Output the [X, Y] coordinate of the center of the cell containing the given text.  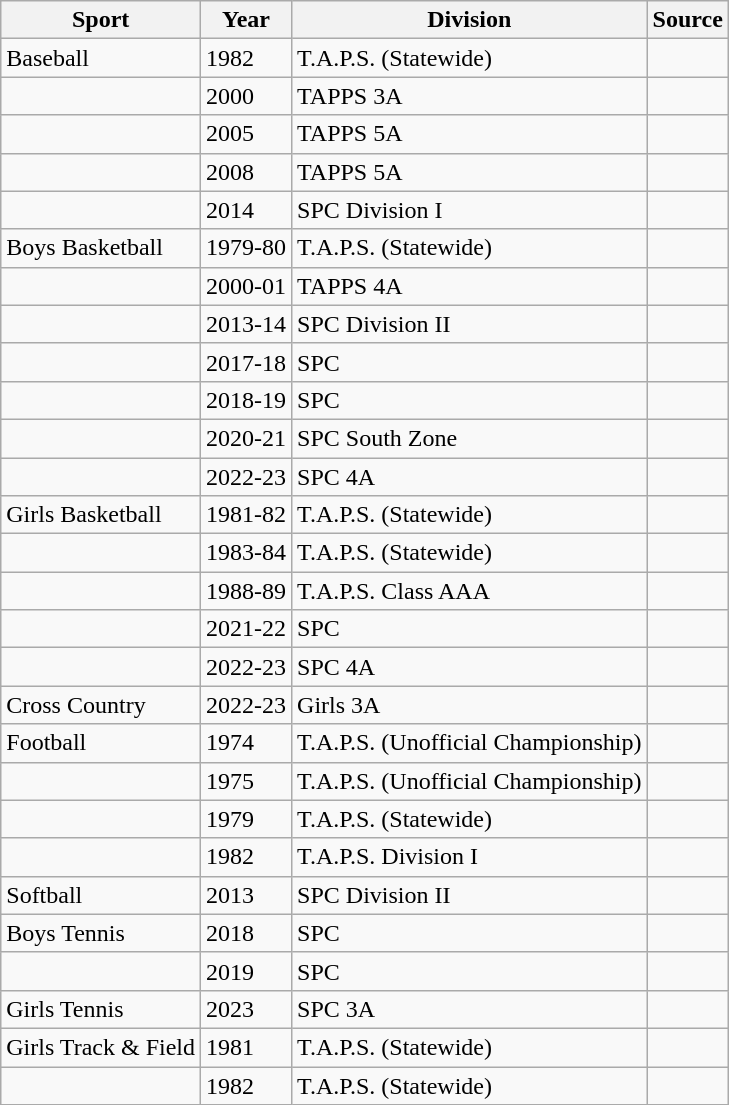
Girls Basketball [101, 515]
2020-21 [246, 438]
Year [246, 20]
Girls 3A [470, 705]
SPC Division I [470, 210]
2005 [246, 134]
1983-84 [246, 553]
1981 [246, 1047]
2017-18 [246, 362]
2018 [246, 933]
1979-80 [246, 248]
SPC 3A [470, 1009]
SPC South Zone [470, 438]
Boys Basketball [101, 248]
2023 [246, 1009]
2013 [246, 895]
2014 [246, 210]
Football [101, 743]
1975 [246, 781]
Source [688, 20]
1979 [246, 819]
2021-22 [246, 629]
2000-01 [246, 286]
Girls Track & Field [101, 1047]
Cross Country [101, 705]
Baseball [101, 58]
Division [470, 20]
Sport [101, 20]
2013-14 [246, 324]
1981-82 [246, 515]
2008 [246, 172]
2000 [246, 96]
1988-89 [246, 591]
TAPPS 4A [470, 286]
2019 [246, 971]
T.A.P.S. Division I [470, 857]
Softball [101, 895]
Boys Tennis [101, 933]
1974 [246, 743]
2018-19 [246, 400]
T.A.P.S. Class AAA [470, 591]
Girls Tennis [101, 1009]
TAPPS 3A [470, 96]
